Pinpoint the cell where the given text exists, returning its (x, y) midpoint coordinate. 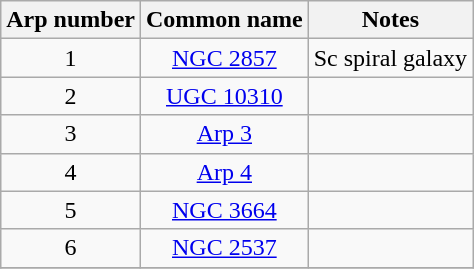
Sc spiral galaxy (390, 58)
2 (71, 96)
Arp number (71, 20)
Common name (224, 20)
6 (71, 248)
4 (71, 172)
Notes (390, 20)
UGC 10310 (224, 96)
5 (71, 210)
Arp 4 (224, 172)
NGC 2537 (224, 248)
3 (71, 134)
Arp 3 (224, 134)
NGC 3664 (224, 210)
1 (71, 58)
NGC 2857 (224, 58)
